Return (x, y) of the center of cell containing provided text 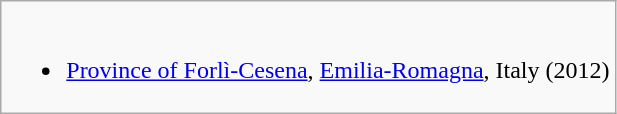
Province of Forlì-Cesena, Emilia-Romagna, Italy (2012) (308, 58)
